Provide the (x, y) coordinate of the cell's center where the given text is located.  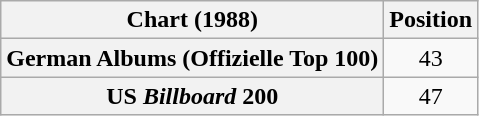
43 (431, 58)
Position (431, 20)
US Billboard 200 (192, 96)
Chart (1988) (192, 20)
German Albums (Offizielle Top 100) (192, 58)
47 (431, 96)
